Search for the cell housing the specified text and yield its [X, Y] center coordinate. 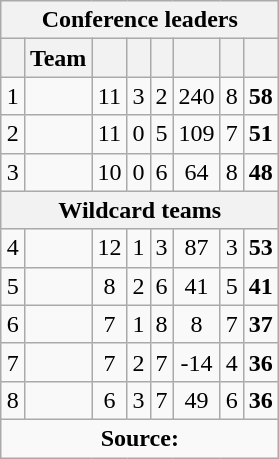
51 [260, 134]
48 [260, 172]
53 [260, 248]
-14 [196, 362]
37 [260, 324]
109 [196, 134]
12 [110, 248]
Conference leaders [140, 20]
64 [196, 172]
10 [110, 172]
Source: [140, 438]
87 [196, 248]
240 [196, 96]
Wildcard teams [140, 210]
49 [196, 400]
58 [260, 96]
Team [58, 58]
